Capture the cell that displays the provided text and extract its [X, Y] central coordinate. 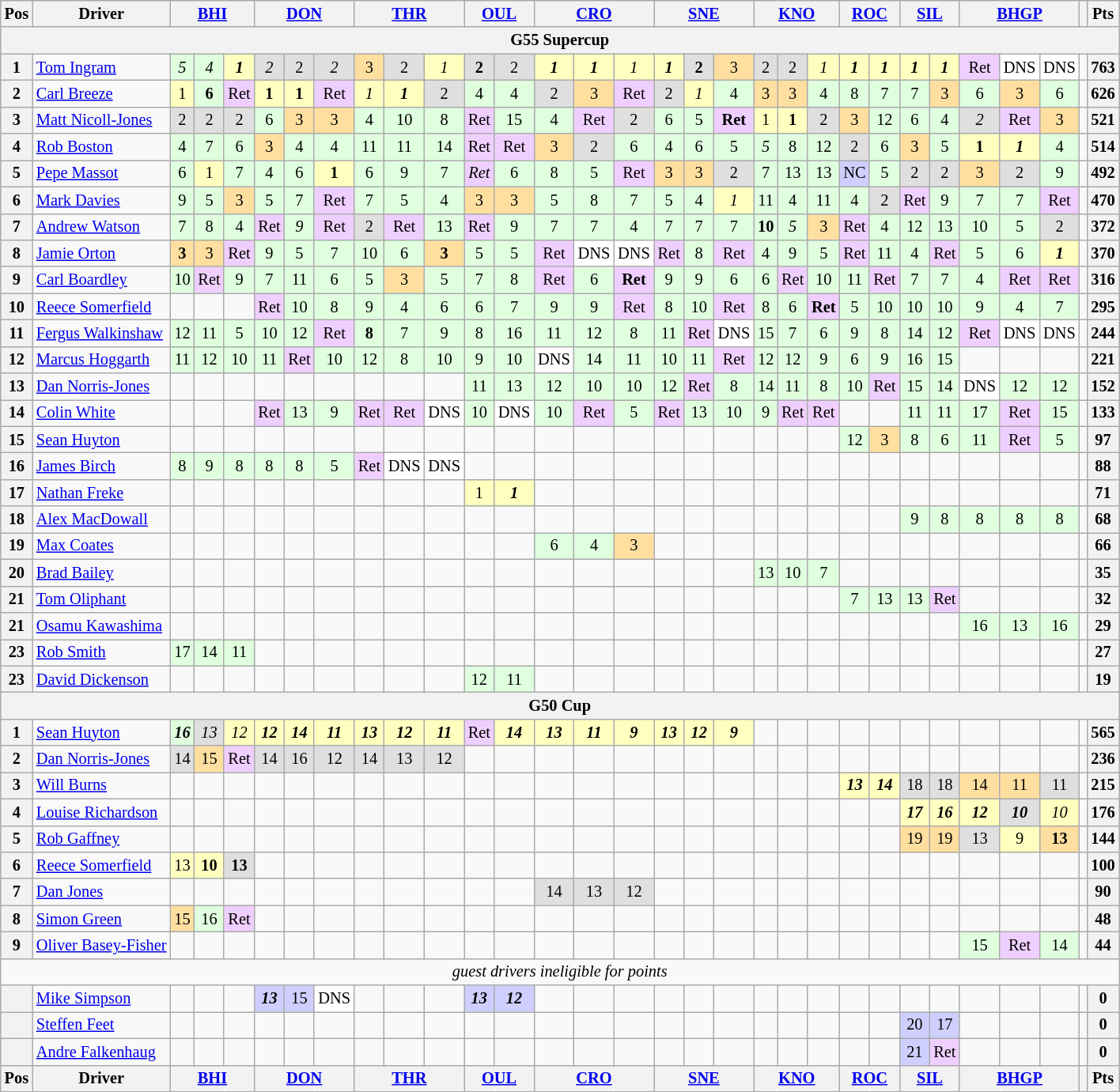
244 [1103, 333]
763 [1103, 67]
100 [1103, 865]
Marcus Hoggarth [101, 360]
G50 Cup [560, 705]
guest drivers ineligible for points [560, 972]
Rob Gaffney [101, 839]
152 [1103, 387]
Fergus Walkinshaw [101, 333]
Rob Smith [101, 652]
66 [1103, 546]
372 [1103, 227]
514 [1103, 147]
Colin White [101, 413]
68 [1103, 520]
Rob Boston [101, 147]
492 [1103, 173]
Andre Falkenhaug [101, 1052]
Oliver Basey-Fisher [101, 945]
626 [1103, 93]
Will Burns [101, 785]
97 [1103, 440]
221 [1103, 360]
Max Coates [101, 546]
James Birch [101, 466]
Osamu Kawashima [101, 625]
316 [1103, 280]
370 [1103, 253]
236 [1103, 759]
David Dickenson [101, 679]
G55 Supercup [560, 40]
35 [1103, 572]
Dan Jones [101, 892]
Mark Davies [101, 200]
Carl Boardley [101, 280]
470 [1103, 200]
215 [1103, 785]
Matt Nicoll-Jones [101, 120]
27 [1103, 652]
71 [1103, 493]
521 [1103, 120]
144 [1103, 839]
Nathan Freke [101, 493]
565 [1103, 732]
Brad Bailey [101, 572]
44 [1103, 945]
88 [1103, 466]
Jamie Orton [101, 253]
29 [1103, 625]
176 [1103, 812]
295 [1103, 307]
Louise Richardson [101, 812]
Carl Breeze [101, 93]
Simon Green [101, 919]
133 [1103, 413]
Pepe Massot [101, 173]
Andrew Watson [101, 227]
Mike Simpson [101, 999]
NC [854, 173]
Steffen Feet [101, 1025]
Tom Oliphant [101, 599]
Tom Ingram [101, 67]
90 [1103, 892]
Alex MacDowall [101, 520]
32 [1103, 599]
48 [1103, 919]
